Search for the cell housing the specified text and yield its [X, Y] center coordinate. 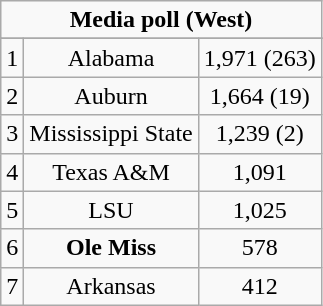
LSU [111, 210]
412 [260, 286]
578 [260, 248]
Auburn [111, 96]
1,091 [260, 172]
7 [12, 286]
2 [12, 96]
3 [12, 134]
4 [12, 172]
Media poll (West) [162, 20]
1,239 (2) [260, 134]
Texas A&M [111, 172]
1,025 [260, 210]
Ole Miss [111, 248]
Mississippi State [111, 134]
Alabama [111, 58]
5 [12, 210]
1,971 (263) [260, 58]
1,664 (19) [260, 96]
1 [12, 58]
Arkansas [111, 286]
6 [12, 248]
